Scan for the cell matching the given text and deliver its [X, Y] coordinate at center. 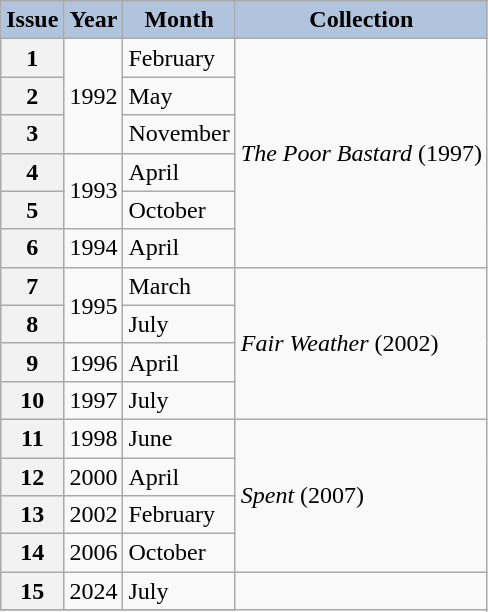
2006 [94, 553]
June [179, 438]
November [179, 134]
2000 [94, 477]
1995 [94, 305]
1994 [94, 248]
8 [32, 324]
6 [32, 248]
May [179, 96]
4 [32, 172]
14 [32, 553]
2024 [94, 591]
The Poor Bastard (1997) [361, 153]
1 [32, 58]
11 [32, 438]
2 [32, 96]
12 [32, 477]
March [179, 286]
10 [32, 400]
13 [32, 515]
9 [32, 362]
Collection [361, 20]
2002 [94, 515]
1997 [94, 400]
Issue [32, 20]
1993 [94, 191]
Fair Weather (2002) [361, 343]
1998 [94, 438]
3 [32, 134]
15 [32, 591]
7 [32, 286]
Spent (2007) [361, 495]
Year [94, 20]
1992 [94, 96]
5 [32, 210]
1996 [94, 362]
Month [179, 20]
